Provide the (x, y) coordinate of the cell's center where the given text is located.  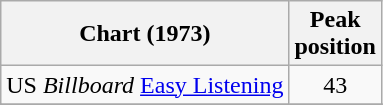
43 (335, 85)
Chart (1973) (145, 34)
Peakposition (335, 34)
US Billboard Easy Listening (145, 85)
